Scan for the cell matching the given text and deliver its [X, Y] coordinate at center. 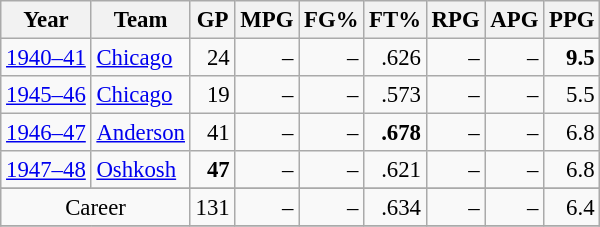
.626 [396, 58]
19 [212, 95]
1946–47 [46, 133]
131 [212, 208]
6.4 [572, 208]
FT% [396, 20]
41 [212, 133]
5.5 [572, 95]
Oshkosh [140, 170]
GP [212, 20]
PPG [572, 20]
FG% [332, 20]
Team [140, 20]
APG [514, 20]
47 [212, 170]
Year [46, 20]
9.5 [572, 58]
.621 [396, 170]
Anderson [140, 133]
Career [96, 208]
24 [212, 58]
MPG [267, 20]
1940–41 [46, 58]
.573 [396, 95]
.634 [396, 208]
1945–46 [46, 95]
RPG [456, 20]
1947–48 [46, 170]
.678 [396, 133]
